Return (x, y) of the center of cell containing provided text 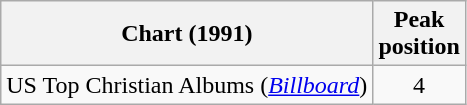
Chart (1991) (187, 34)
US Top Christian Albums (Billboard) (187, 85)
Peakposition (419, 34)
4 (419, 85)
